Provide the [X, Y] coordinate of the cell's center where the given text is located.  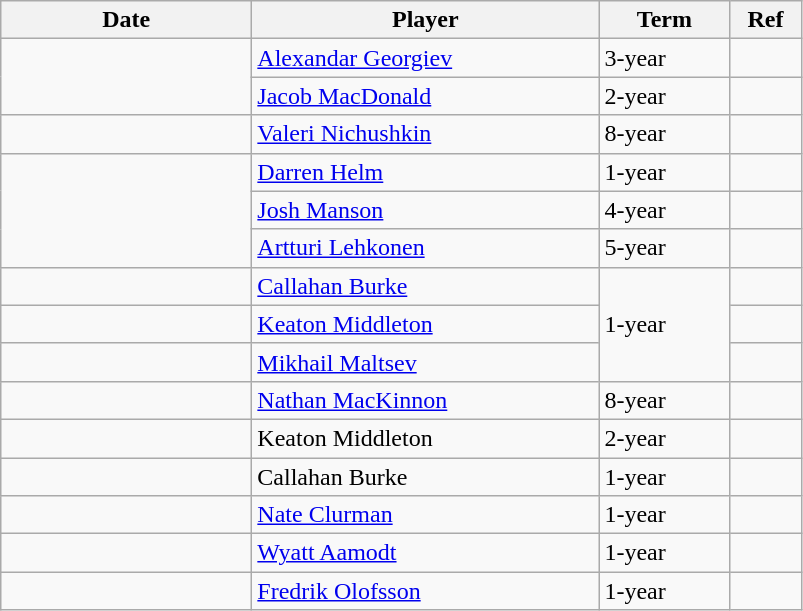
Jacob MacDonald [426, 96]
Fredrik Olofsson [426, 591]
Term [664, 20]
Ref [766, 20]
Nate Clurman [426, 515]
Wyatt Aamodt [426, 553]
Darren Helm [426, 172]
Date [126, 20]
3-year [664, 58]
Nathan MacKinnon [426, 400]
Player [426, 20]
Artturi Lehkonen [426, 248]
5-year [664, 248]
Mikhail Maltsev [426, 362]
4-year [664, 210]
Josh Manson [426, 210]
Valeri Nichushkin [426, 134]
Alexandar Georgiev [426, 58]
